Scan for the cell matching the given text and deliver its (X, Y) coordinate at center. 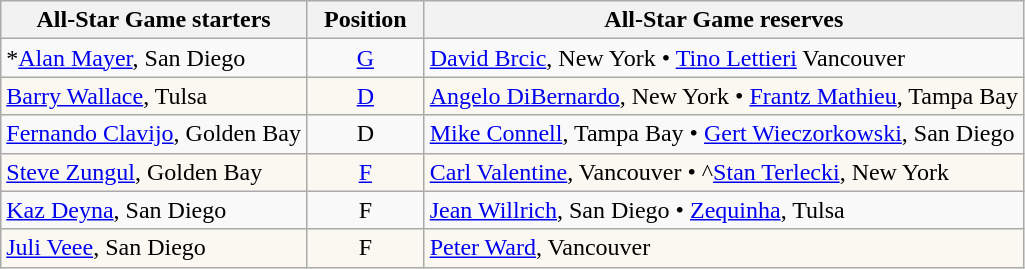
Barry Wallace, Tulsa (154, 96)
*Alan Mayer, San Diego (154, 58)
Angelo DiBernardo, New York • Frantz Mathieu, Tampa Bay (724, 96)
Carl Valentine, Vancouver • ^Stan Terlecki, New York (724, 172)
Mike Connell, Tampa Bay • Gert Wieczorkowski, San Diego (724, 134)
Kaz Deyna, San Diego (154, 210)
G (365, 58)
Peter Ward, Vancouver (724, 248)
Fernando Clavijo, Golden Bay (154, 134)
All-Star Game starters (154, 20)
Juli Veee, San Diego (154, 248)
Position (365, 20)
Steve Zungul, Golden Bay (154, 172)
Jean Willrich, San Diego • Zequinha, Tulsa (724, 210)
David Brcic, New York • Tino Lettieri Vancouver (724, 58)
All-Star Game reserves (724, 20)
